Provide the [x, y] coordinate of the cell's center where the given text is located.  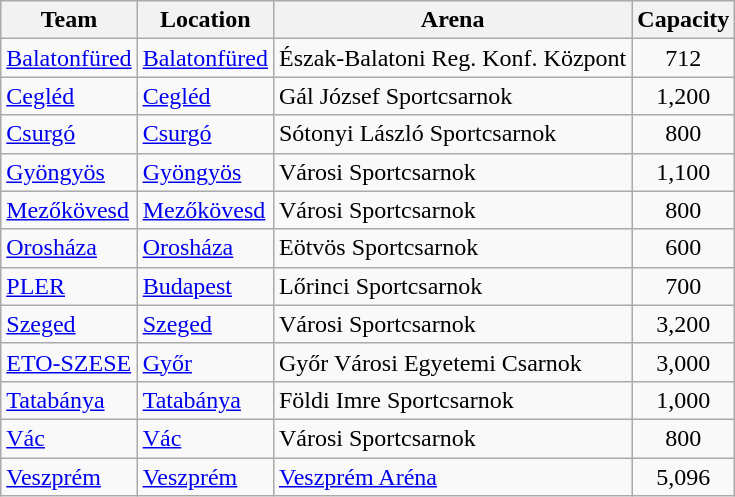
ETO-SZESE [69, 362]
712 [684, 58]
Location [205, 20]
Észak-Balatoni Reg. Konf. Központ [452, 58]
1,200 [684, 96]
Veszprém Aréna [452, 477]
Capacity [684, 20]
Arena [452, 20]
Gál József Sportcsarnok [452, 96]
1,100 [684, 172]
PLER [69, 286]
Sótonyi László Sportcsarnok [452, 134]
Eötvös Sportcsarnok [452, 248]
Győr [205, 362]
Lőrinci Sportcsarnok [452, 286]
Budapest [205, 286]
Földi Imre Sportcsarnok [452, 400]
700 [684, 286]
5,096 [684, 477]
3,200 [684, 324]
1,000 [684, 400]
3,000 [684, 362]
600 [684, 248]
Győr Városi Egyetemi Csarnok [452, 362]
Team [69, 20]
